Determine the (x, y) coordinate at the center of the cell enclosing the given text.  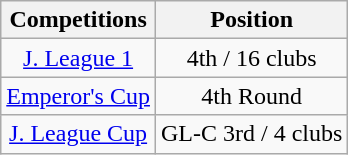
4th / 16 clubs (251, 58)
Position (251, 20)
GL-C 3rd / 4 clubs (251, 134)
J. League Cup (78, 134)
J. League 1 (78, 58)
Emperor's Cup (78, 96)
Competitions (78, 20)
4th Round (251, 96)
